Scan for the cell matching the given text and deliver its (X, Y) coordinate at center. 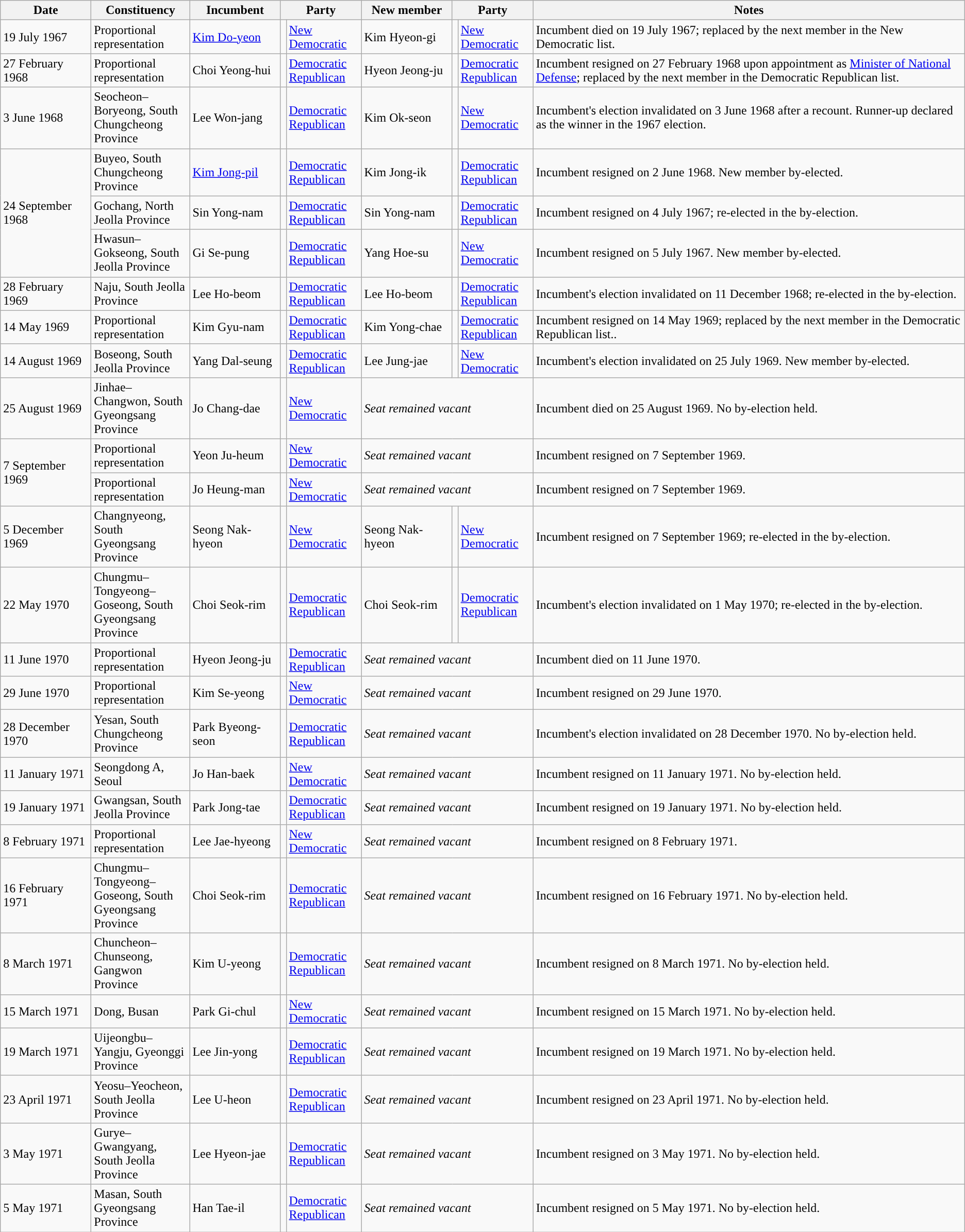
Kim U-yeong (235, 964)
Lee Jung-jae (407, 361)
Incumbent resigned on 16 February 1971. No by-election held. (748, 895)
19 July 1967 (46, 37)
Yeosu–Yeocheon, South Jeolla Province (140, 1099)
Incumbent's election invalidated on 3 June 1968 after a recount. Runner-up declared as the winner in the 1967 election. (748, 118)
Lee Hyeon-jae (235, 1154)
Kim Jong-pil (235, 172)
Incumbent resigned on 4 July 1967; re-elected in the by-election. (748, 212)
Incumbent died on 19 July 1967; replaced by the next member in the New Democratic list. (748, 37)
15 March 1971 (46, 1011)
11 June 1970 (46, 660)
Lee U-heon (235, 1099)
Uijeongbu–Yangju, Gyeonggi Province (140, 1052)
Park Jong-tae (235, 807)
7 September 1969 (46, 472)
25 August 1969 (46, 408)
Incumbent resigned on 7 September 1969; re-elected in the by-election. (748, 537)
Jo Chang-dae (235, 408)
Naju, South Jeolla Province (140, 294)
Masan, South Gyeongsang Province (140, 1208)
Notes (748, 10)
Seocheon–Boryeong, South Chungcheong Province (140, 118)
Yang Dal-seung (235, 361)
5 December 1969 (46, 537)
Kim Do-yeon (235, 37)
Jinhae–Changwon, South Gyeongsang Province (140, 408)
Constituency (140, 10)
Changnyeong, South Gyeongsang Province (140, 537)
23 April 1971 (46, 1099)
Hwasun–Gokseong, South Jeolla Province (140, 253)
Incumbent died on 25 August 1969. No by-election held. (748, 408)
Incumbent resigned on 14 May 1969; replaced by the next member in the Democratic Republican list.. (748, 327)
14 May 1969 (46, 327)
Kim Jong-ik (407, 172)
16 February 1971 (46, 895)
Gochang, North Jeolla Province (140, 212)
Kim Se-yeong (235, 693)
Incumbent's election invalidated on 1 May 1970; re-elected in the by-election. (748, 605)
Lee Won-jang (235, 118)
Park Gi-chul (235, 1011)
19 January 1971 (46, 807)
28 December 1970 (46, 734)
Incumbent resigned on 29 June 1970. (748, 693)
Gurye–Gwangyang, South Jeolla Province (140, 1154)
Yesan, South Chungcheong Province (140, 734)
Gi Se-pung (235, 253)
11 January 1971 (46, 774)
19 March 1971 (46, 1052)
Seongdong A, Seoul (140, 774)
Incumbent's election invalidated on 11 December 1968; re-elected in the by-election. (748, 294)
Dong, Busan (140, 1011)
3 May 1971 (46, 1154)
Incumbent resigned on 19 January 1971. No by-election held. (748, 807)
Chuncheon–Chunseong, Gangwon Province (140, 964)
Incumbent resigned on 3 May 1971. No by-election held. (748, 1154)
Kim Yong-chae (407, 327)
Yang Hoe-su (407, 253)
Incumbent died on 11 June 1970. (748, 660)
Incumbent (235, 10)
Choi Yeong-hui (235, 70)
Yeon Ju-heum (235, 456)
Incumbent's election invalidated on 28 December 1970. No by-election held. (748, 734)
Boseong, South Jeolla Province (140, 361)
24 September 1968 (46, 212)
14 August 1969 (46, 361)
Gwangsan, South Jeolla Province (140, 807)
Lee Jae-hyeong (235, 841)
Date (46, 10)
8 March 1971 (46, 964)
Incumbent resigned on 23 April 1971. No by-election held. (748, 1099)
27 February 1968 (46, 70)
Kim Hyeon-gi (407, 37)
Incumbent resigned on 2 June 1968. New member by-elected. (748, 172)
5 May 1971 (46, 1208)
22 May 1970 (46, 605)
Lee Jin-yong (235, 1052)
Incumbent resigned on 8 February 1971. (748, 841)
28 February 1969 (46, 294)
Incumbent resigned on 5 July 1967. New member by-elected. (748, 253)
Jo Han-baek (235, 774)
3 June 1968 (46, 118)
Incumbent resigned on 15 March 1971. No by-election held. (748, 1011)
Buyeo, South Chungcheong Province (140, 172)
Incumbent resigned on 5 May 1971. No by-election held. (748, 1208)
Incumbent's election invalidated on 25 July 1969. New member by-elected. (748, 361)
Incumbent resigned on 8 March 1971. No by-election held. (748, 964)
Incumbent resigned on 11 January 1971. No by-election held. (748, 774)
Kim Gyu-nam (235, 327)
29 June 1970 (46, 693)
8 February 1971 (46, 841)
Incumbent resigned on 19 March 1971. No by-election held. (748, 1052)
Jo Heung-man (235, 489)
Han Tae-il (235, 1208)
Kim Ok-seon (407, 118)
Park Byeong-seon (235, 734)
New member (407, 10)
